From the cell containing the given text, extract its center point as (X, Y) coordinate. 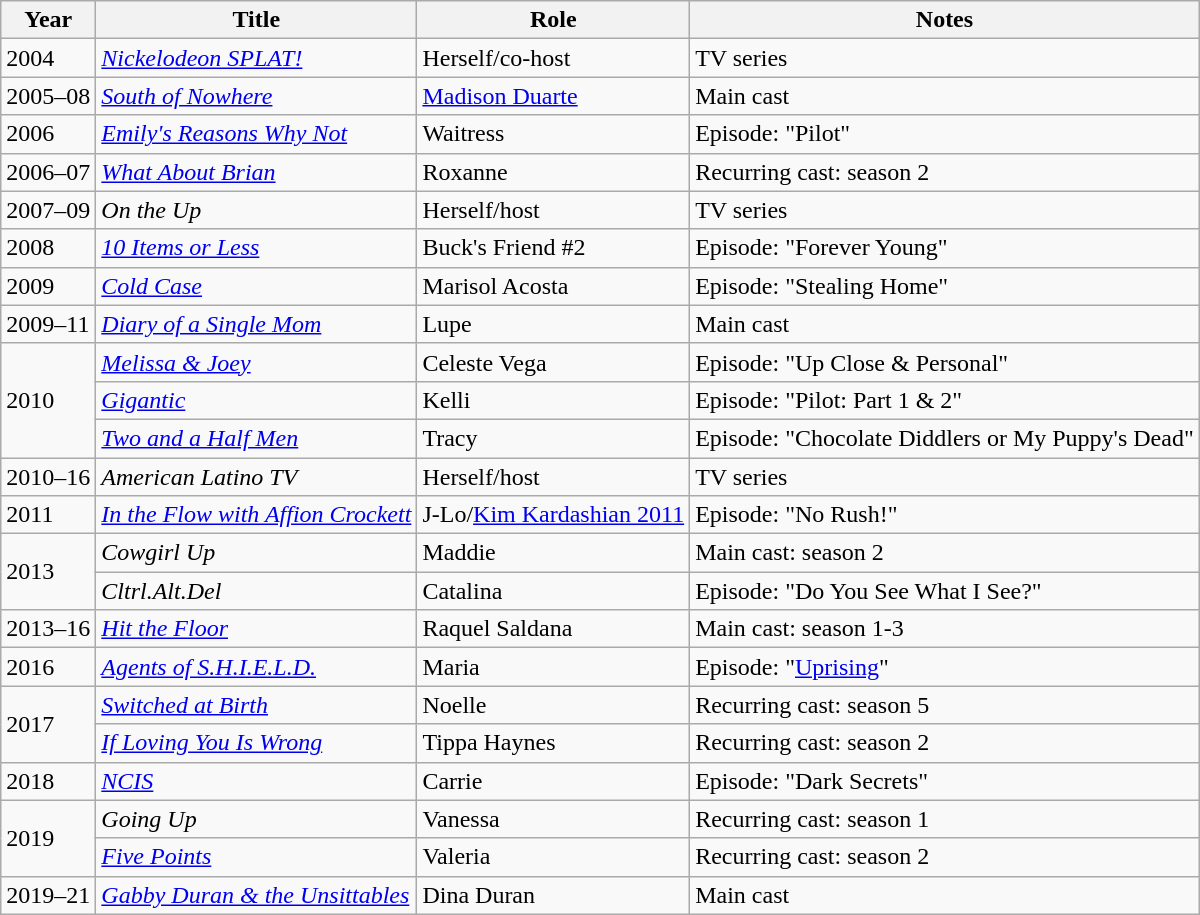
Gigantic (256, 400)
2017 (48, 724)
Year (48, 20)
Noelle (554, 705)
Cltrl.Alt.Del (256, 591)
Vanessa (554, 819)
2019 (48, 838)
Herself/co-host (554, 58)
2011 (48, 515)
Cold Case (256, 286)
Episode: "Up Close & Personal" (945, 362)
2019–21 (48, 895)
Marisol Acosta (554, 286)
Two and a Half Men (256, 438)
Waitress (554, 134)
2005–08 (48, 96)
Maria (554, 667)
Title (256, 20)
Five Points (256, 857)
Episode: "Pilot: Part 1 & 2" (945, 400)
Main cast: season 2 (945, 553)
2004 (48, 58)
Buck's Friend #2 (554, 248)
Episode: "Chocolate Diddlers or My Puppy's Dead" (945, 438)
2018 (48, 781)
2006–07 (48, 172)
Tippa Haynes (554, 743)
2009 (48, 286)
Celeste Vega (554, 362)
Episode: "Do You See What I See?" (945, 591)
Switched at Birth (256, 705)
2010–16 (48, 477)
Emily's Reasons Why Not (256, 134)
Lupe (554, 324)
In the Flow with Affion Crockett (256, 515)
Agents of S.H.I.E.L.D. (256, 667)
Maddie (554, 553)
On the Up (256, 210)
Episode: "Dark Secrets" (945, 781)
Raquel Saldana (554, 629)
Episode: "Uprising" (945, 667)
Diary of a Single Mom (256, 324)
Catalina (554, 591)
2013–16 (48, 629)
Episode: "Forever Young" (945, 248)
2009–11 (48, 324)
2006 (48, 134)
Role (554, 20)
Melissa & Joey (256, 362)
American Latino TV (256, 477)
South of Nowhere (256, 96)
Dina Duran (554, 895)
2010 (48, 400)
Episode: "Stealing Home" (945, 286)
Recurring cast: season 1 (945, 819)
If Loving You Is Wrong (256, 743)
Going Up (256, 819)
Cowgirl Up (256, 553)
Recurring cast: season 5 (945, 705)
2007–09 (48, 210)
2008 (48, 248)
Carrie (554, 781)
Valeria (554, 857)
2016 (48, 667)
Hit the Floor (256, 629)
Madison Duarte (554, 96)
Roxanne (554, 172)
Notes (945, 20)
What About Brian (256, 172)
Nickelodeon SPLAT! (256, 58)
Main cast: season 1-3 (945, 629)
NCIS (256, 781)
Tracy (554, 438)
Episode: "No Rush!" (945, 515)
Gabby Duran & the Unsittables (256, 895)
Kelli (554, 400)
2013 (48, 572)
J-Lo/Kim Kardashian 2011 (554, 515)
Episode: "Pilot" (945, 134)
10 Items or Less (256, 248)
